Search for the cell housing the specified text and yield its (X, Y) center coordinate. 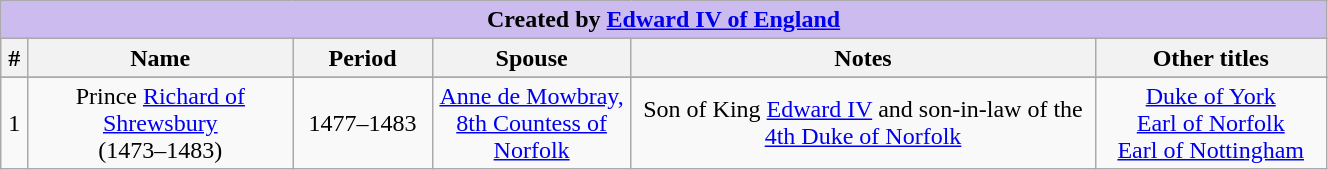
Other titles (1210, 58)
Name (160, 58)
1 (14, 123)
Created by Edward IV of England (664, 20)
Anne de Mowbray, 8th Countess of Norfolk (532, 123)
Period (362, 58)
Spouse (532, 58)
Son of King Edward IV and son-in-law of the 4th Duke of Norfolk (863, 123)
Prince Richard of Shrewsbury(1473–1483) (160, 123)
1477–1483 (362, 123)
Notes (863, 58)
Duke of YorkEarl of NorfolkEarl of Nottingham (1210, 123)
# (14, 58)
